Search for the cell housing the specified text and yield its [x, y] center coordinate. 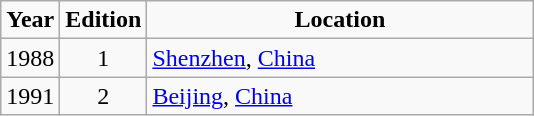
1991 [30, 96]
Beijing, China [340, 96]
1988 [30, 58]
Location [340, 20]
Edition [104, 20]
Year [30, 20]
2 [104, 96]
Shenzhen, China [340, 58]
1 [104, 58]
